Pinpoint the cell where the given text exists, returning its [X, Y] midpoint coordinate. 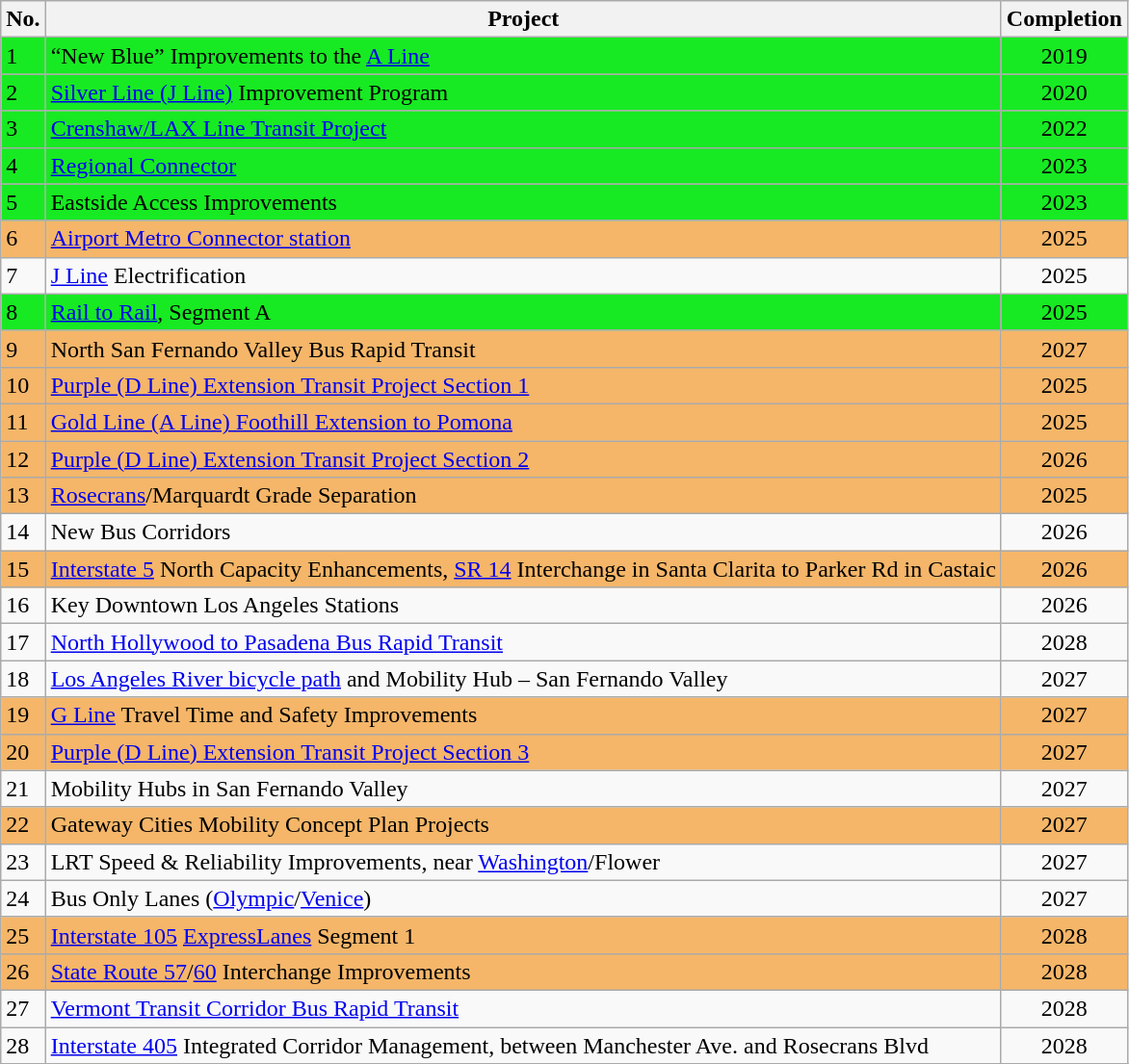
Purple (D Line) Extension Transit Project Section 3 [523, 752]
17 [23, 642]
16 [23, 606]
Project [523, 19]
North San Fernando Valley Bus Rapid Transit [523, 349]
LRT Speed & Reliability Improvements, near Washington/Flower [523, 862]
6 [23, 239]
Silver Line (J Line) Improvement Program [523, 92]
22 [23, 825]
25 [23, 935]
No. [23, 19]
Gateway Cities Mobility Concept Plan Projects [523, 825]
G Line Travel Time and Safety Improvements [523, 715]
J Line Electrification [523, 275]
10 [23, 385]
15 [23, 569]
Interstate 105 ExpressLanes Segment 1 [523, 935]
Rosecrans/Marquardt Grade Separation [523, 496]
“New Blue” Improvements to the A Line [523, 56]
Key Downtown Los Angeles Stations [523, 606]
27 [23, 1008]
12 [23, 459]
State Route 57/60 Interchange Improvements [523, 972]
9 [23, 349]
Purple (D Line) Extension Transit Project Section 1 [523, 385]
18 [23, 679]
23 [23, 862]
14 [23, 532]
North Hollywood to Pasadena Bus Rapid Transit [523, 642]
11 [23, 422]
Regional Connector [523, 166]
Interstate 5 North Capacity Enhancements, SR 14 Interchange in Santa Clarita to Parker Rd in Castaic [523, 569]
19 [23, 715]
4 [23, 166]
2 [23, 92]
Mobility Hubs in San Fernando Valley [523, 789]
Los Angeles River bicycle path and Mobility Hub – San Fernando Valley [523, 679]
26 [23, 972]
2019 [1063, 56]
Crenshaw/LAX Line Transit Project [523, 129]
1 [23, 56]
Vermont Transit Corridor Bus Rapid Transit [523, 1008]
8 [23, 312]
2020 [1063, 92]
20 [23, 752]
New Bus Corridors [523, 532]
Interstate 405 Integrated Corridor Management, between Manchester Ave. and Rosecrans Blvd [523, 1045]
7 [23, 275]
3 [23, 129]
Purple (D Line) Extension Transit Project Section 2 [523, 459]
Bus Only Lanes (Olympic/Venice) [523, 898]
5 [23, 202]
28 [23, 1045]
2022 [1063, 129]
Rail to Rail, Segment A [523, 312]
Gold Line (A Line) Foothill Extension to Pomona [523, 422]
Airport Metro Connector station [523, 239]
13 [23, 496]
Completion [1063, 19]
24 [23, 898]
Eastside Access Improvements [523, 202]
21 [23, 789]
